For the text-containing cell, return its midpoint in (x, y) coordinate format. 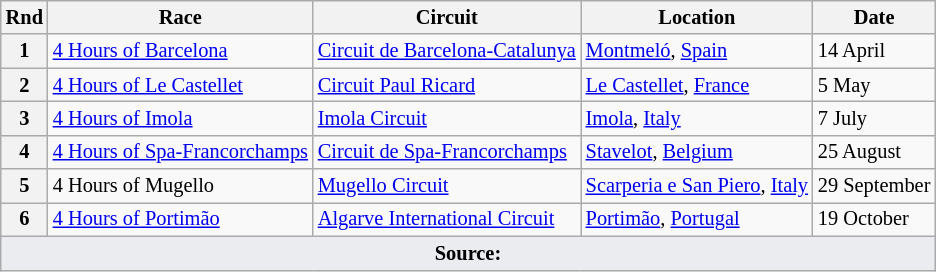
Rnd (24, 17)
4 Hours of Le Castellet (180, 85)
19 October (874, 219)
Le Castellet, France (697, 85)
Race (180, 17)
Date (874, 17)
Scarperia e San Piero, Italy (697, 186)
Circuit de Barcelona-Catalunya (447, 51)
5 (24, 186)
Circuit de Spa-Francorchamps (447, 152)
Location (697, 17)
4 Hours of Barcelona (180, 51)
Imola, Italy (697, 118)
4 Hours of Mugello (180, 186)
14 April (874, 51)
4 (24, 152)
2 (24, 85)
4 Hours of Imola (180, 118)
3 (24, 118)
Circuit (447, 17)
Mugello Circuit (447, 186)
5 May (874, 85)
7 July (874, 118)
Stavelot, Belgium (697, 152)
25 August (874, 152)
29 September (874, 186)
6 (24, 219)
Circuit Paul Ricard (447, 85)
Source: (468, 253)
Montmeló, Spain (697, 51)
Portimão, Portugal (697, 219)
4 Hours of Spa-Francorchamps (180, 152)
Algarve International Circuit (447, 219)
1 (24, 51)
Imola Circuit (447, 118)
4 Hours of Portimão (180, 219)
